From the cell containing the given text, extract its center point as (X, Y) coordinate. 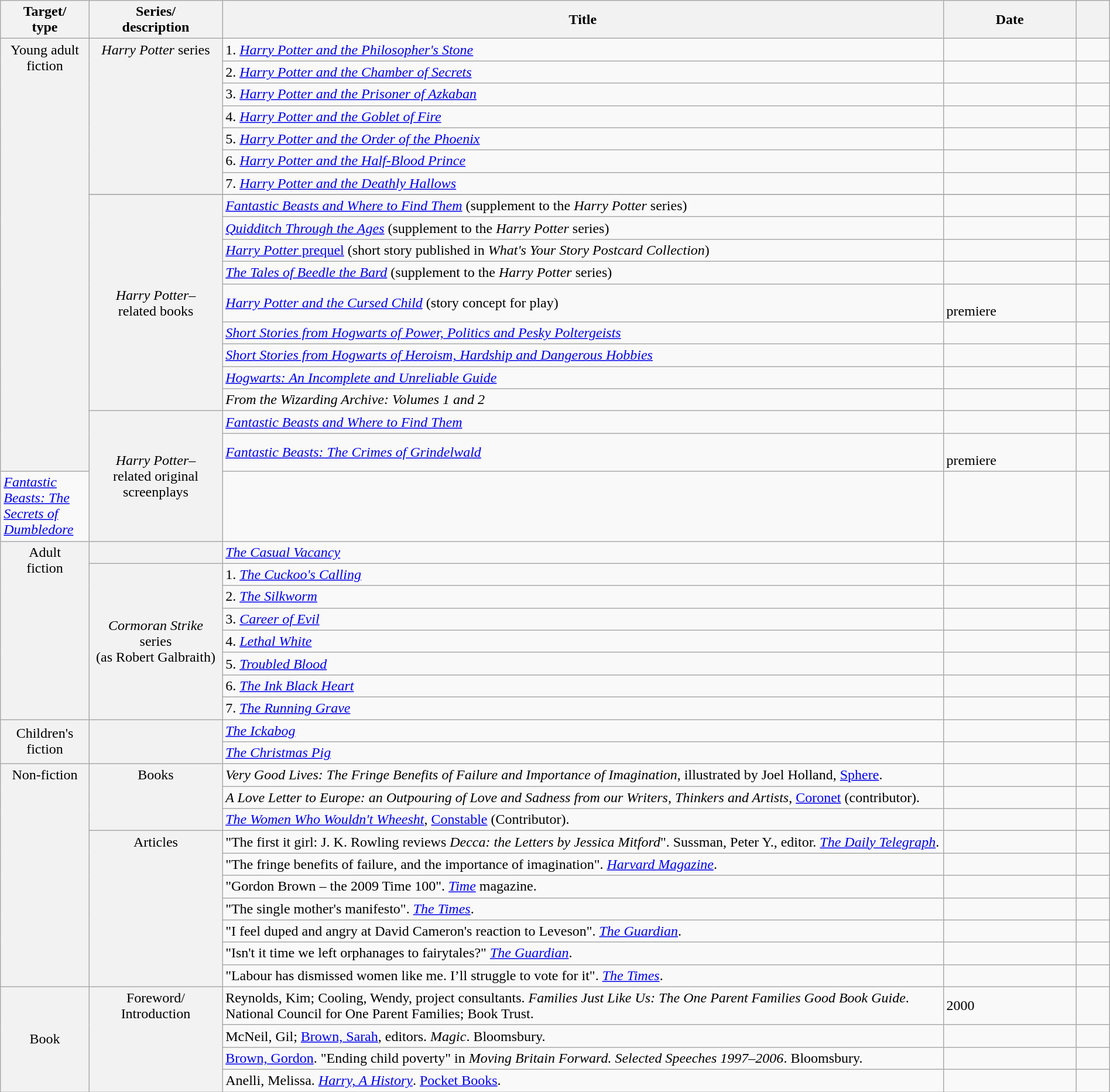
"I feel duped and angry at David Cameron's reaction to Leveson". The Guardian. (583, 931)
Cormoran Strike series (as Robert Galbraith) (156, 641)
Fantastic Beasts: The Secrets of Dumbledore (45, 506)
2. Harry Potter and the Chamber of Secrets (583, 72)
Fantastic Beasts and Where to Find Them (supplement to the Harry Potter series) (583, 206)
Short Stories from Hogwarts of Heroism, Hardship and Dangerous Hobbies (583, 355)
5. Troubled Blood (583, 663)
Fantastic Beasts: The Crimes of Grindelwald (583, 452)
Harry Potter–related original screenplays (156, 476)
Adultfiction (45, 630)
The Tales of Beedle the Bard (supplement to the Harry Potter series) (583, 272)
5. Harry Potter and the Order of the Phoenix (583, 139)
Harry Potter prequel (short story published in What's Your Story Postcard Collection) (583, 250)
1. Harry Potter and the Philosopher's Stone (583, 50)
The Ickabog (583, 730)
"The fringe benefits of failure, and the importance of imagination". Harvard Magazine. (583, 864)
Articles (156, 909)
Anelli, Melissa. Harry, A History. Pocket Books. (583, 1080)
"The first it girl: J. K. Rowling reviews Decca: the Letters by Jessica Mitford". Sussman, Peter Y., editor. The Daily Telegraph. (583, 842)
4. Harry Potter and the Goblet of Fire (583, 117)
Fantastic Beasts and Where to Find Them (583, 422)
"The single mother's manifesto". The Times. (583, 909)
6. The Ink Black Heart (583, 686)
6. Harry Potter and the Half-Blood Prince (583, 161)
3. Career of Evil (583, 619)
McNeil, Gil; Brown, Sarah, editors. Magic. Bloomsbury. (583, 1036)
3. Harry Potter and the Prisoner of Azkaban (583, 94)
Very Good Lives: The Fringe Benefits of Failure and Importance of Imagination, illustrated by Joel Holland, Sphere. (583, 775)
The Casual Vacancy (583, 552)
Short Stories from Hogwarts of Power, Politics and Pesky Poltergeists (583, 333)
7. Harry Potter and the Deathly Hallows (583, 183)
7. The Running Grave (583, 708)
From the Wizarding Archive: Volumes 1 and 2 (583, 400)
Book (45, 1039)
2000 (1009, 1006)
Date (1009, 20)
"Isn't it time we left orphanages to fairytales?" The Guardian. (583, 953)
The Christmas Pig (583, 753)
A Love Letter to Europe: an Outpouring of Love and Sadness from our Writers, Thinkers and Artists, Coronet (contributor). (583, 797)
Series/description (156, 20)
1. The Cuckoo's Calling (583, 574)
Title (583, 20)
Books (156, 797)
Brown, Gordon. "Ending child poverty" in Moving Britain Forward. Selected Speeches 1997–2006. Bloomsbury. (583, 1058)
Foreword/Introduction (156, 1039)
4. Lethal White (583, 641)
Children'sfiction (45, 741)
The Women Who Wouldn't Wheesht, Constable (Contributor). (583, 820)
"Labour has dismissed women like me. I’ll struggle to vote for it". The Times. (583, 975)
Quidditch Through the Ages (supplement to the Harry Potter series) (583, 228)
2. The Silkworm (583, 597)
Target/type (45, 20)
Hogwarts: An Incomplete and Unreliable Guide (583, 378)
Harry Potter and the Cursed Child (story concept for play) (583, 302)
Harry Potter–related books (156, 303)
Non-fiction (45, 876)
"Gordon Brown – the 2009 Time 100". Time magazine. (583, 886)
Young adultfiction (45, 255)
Harry Potter series (156, 117)
